Capture the cell that displays the provided text and extract its [x, y] central coordinate. 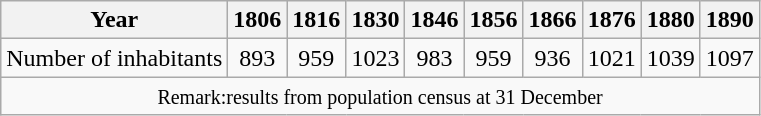
1806 [258, 20]
1856 [494, 20]
1021 [612, 58]
1876 [612, 20]
1097 [730, 58]
1816 [316, 20]
1039 [670, 58]
1890 [730, 20]
Year [114, 20]
1880 [670, 20]
936 [552, 58]
Remark:results from population census at 31 December [380, 96]
1846 [434, 20]
1830 [376, 20]
893 [258, 58]
1866 [552, 20]
983 [434, 58]
Number of inhabitants [114, 58]
1023 [376, 58]
